Output the (x, y) coordinate of the center of the cell containing the given text.  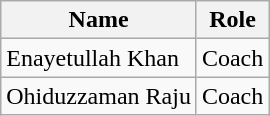
Role (232, 20)
Ohiduzzaman Raju (99, 96)
Enayetullah Khan (99, 58)
Name (99, 20)
